Output the [x, y] coordinate of the center of the cell containing the given text.  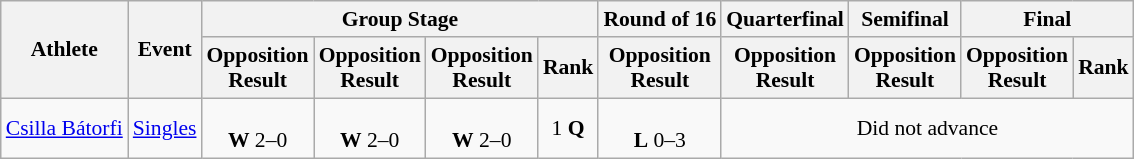
Csilla Bátorfi [64, 128]
Semifinal [905, 19]
Did not advance [927, 128]
1 Q [568, 128]
Round of 16 [660, 19]
Singles [165, 128]
Event [165, 50]
Group Stage [400, 19]
Athlete [64, 50]
Final [1048, 19]
L 0–3 [660, 128]
Quarterfinal [785, 19]
